Search for the cell housing the specified text and yield its (x, y) center coordinate. 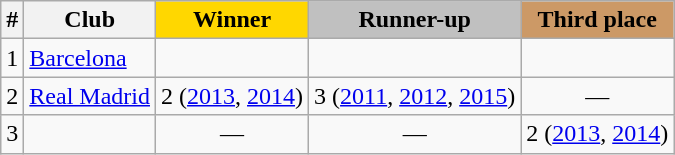
Real Madrid (90, 96)
Runner-up (415, 20)
Club (90, 20)
Barcelona (90, 58)
3 (12, 134)
Winner (232, 20)
1 (12, 58)
# (12, 20)
2 (12, 96)
3 (2011, 2012, 2015) (415, 96)
Third place (598, 20)
